Identify which cell holds the provided text, then report its [X, Y] central coordinate. 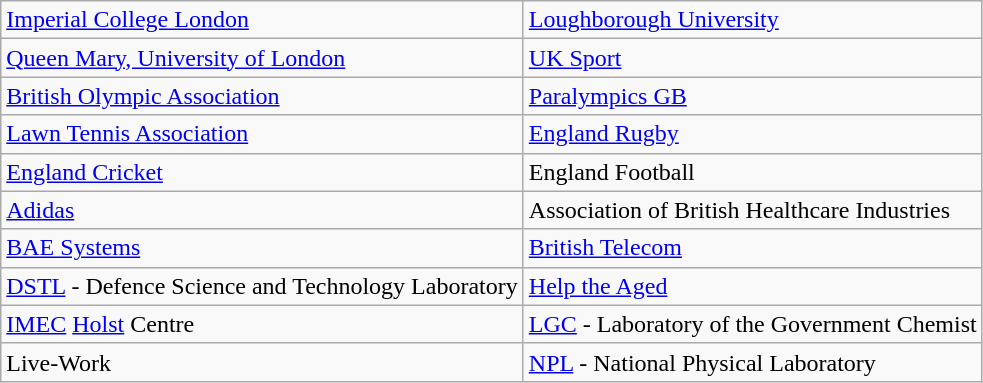
British Telecom [752, 248]
Queen Mary, University of London [262, 58]
UK Sport [752, 58]
BAE Systems [262, 248]
Help the Aged [752, 286]
NPL - National Physical Laboratory [752, 362]
British Olympic Association [262, 96]
Paralympics GB [752, 96]
England Cricket [262, 172]
LGC - Laboratory of the Government Chemist [752, 324]
Lawn Tennis Association [262, 134]
Imperial College London [262, 20]
Loughborough University [752, 20]
England Rugby [752, 134]
Live-Work [262, 362]
Association of British Healthcare Industries [752, 210]
England Football [752, 172]
DSTL - Defence Science and Technology Laboratory [262, 286]
Adidas [262, 210]
IMEC Holst Centre [262, 324]
